For the text-containing cell, return its midpoint in [x, y] coordinate format. 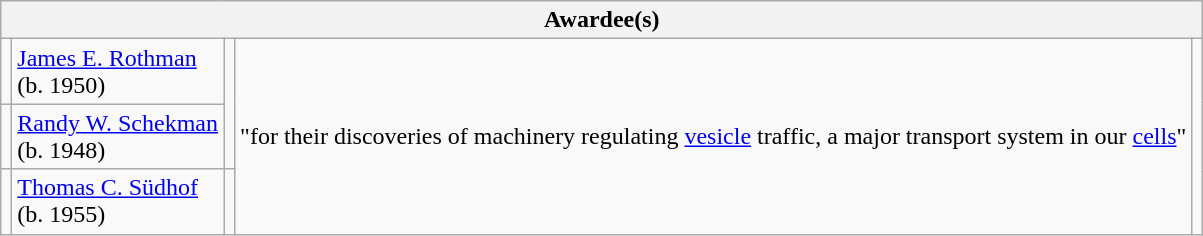
Randy W. Schekman(b. 1948) [118, 136]
Awardee(s) [602, 20]
Thomas C. Südhof(b. 1955) [118, 202]
James E. Rothman(b. 1950) [118, 72]
"for their discoveries of machinery regulating vesicle traffic, a major transport system in our cells" [714, 136]
